Output the [x, y] coordinate of the center of the cell containing the given text.  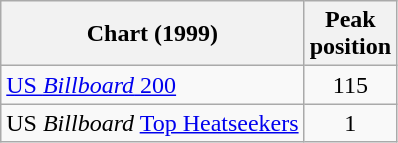
1 [350, 123]
US Billboard Top Heatseekers [152, 123]
US Billboard 200 [152, 85]
Peakposition [350, 34]
115 [350, 85]
Chart (1999) [152, 34]
